Determine the [x, y] coordinate at the center of the cell enclosing the given text.  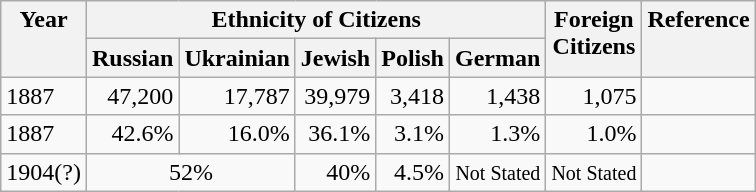
4.5% [413, 172]
Reference [698, 39]
1,075 [594, 96]
Ukrainian [237, 58]
Year [44, 39]
German [498, 58]
Polish [413, 58]
42.6% [132, 134]
1904(?) [44, 172]
1.3% [498, 134]
3.1% [413, 134]
40% [335, 172]
ForeignCitizens [594, 39]
52% [190, 172]
36.1% [335, 134]
39,979 [335, 96]
Ethnicity of Citizens [316, 20]
1.0% [594, 134]
Jewish [335, 58]
Russian [132, 58]
3,418 [413, 96]
17,787 [237, 96]
1,438 [498, 96]
16.0% [237, 134]
47,200 [132, 96]
